Provide the (x, y) coordinate of the cell's center where the given text is located.  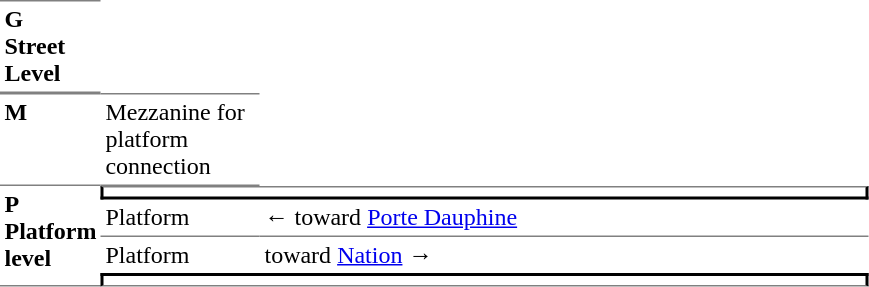
PPlatform level (50, 236)
Mezzanine for platform connection (180, 140)
M (50, 140)
← toward Porte Dauphine (564, 219)
toward Nation → (564, 255)
GStreet Level (50, 46)
